Return (x, y) of the center of cell containing provided text 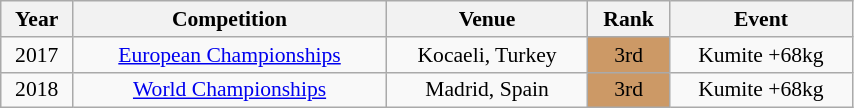
Rank (629, 19)
Kocaeli, Turkey (486, 55)
2017 (37, 55)
World Championships (230, 90)
Madrid, Spain (486, 90)
European Championships (230, 55)
Year (37, 19)
Event (760, 19)
2018 (37, 90)
Competition (230, 19)
Venue (486, 19)
